Search for the cell housing the specified text and yield its [X, Y] center coordinate. 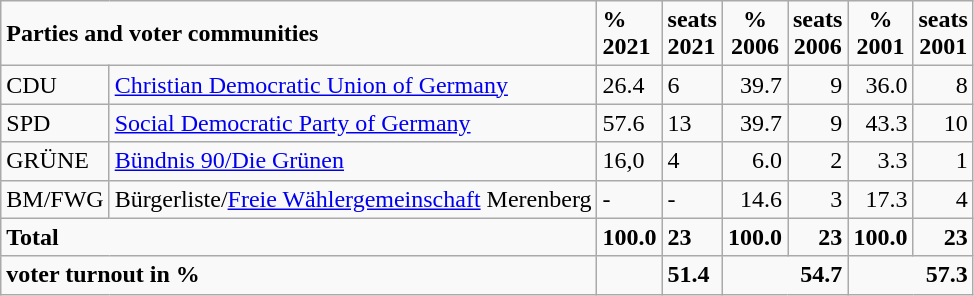
1 [943, 161]
51.4 [692, 275]
Social Democratic Party of Germany [353, 123]
voter turnout in % [299, 275]
3 [818, 199]
14.6 [754, 199]
3.3 [880, 161]
SPD [55, 123]
57.3 [910, 275]
seats2021 [692, 34]
seats2001 [943, 34]
BM/FWG [55, 199]
Bürgerliste/Freie Wählergemeinschaft Merenberg [353, 199]
%2006 [754, 34]
54.7 [784, 275]
26.4 [630, 85]
6.0 [754, 161]
8 [943, 85]
57.6 [630, 123]
%2021 [630, 34]
Bündnis 90/Die Grünen [353, 161]
Total [299, 237]
6 [692, 85]
13 [692, 123]
Parties and voter communities [299, 34]
CDU [55, 85]
10 [943, 123]
%2001 [880, 34]
2 [818, 161]
GRÜNE [55, 161]
17.3 [880, 199]
16,0 [630, 161]
36.0 [880, 85]
seats2006 [818, 34]
43.3 [880, 123]
Christian Democratic Union of Germany [353, 85]
